Detect which cell encompasses the target text, then output its (X, Y) center coordinate. 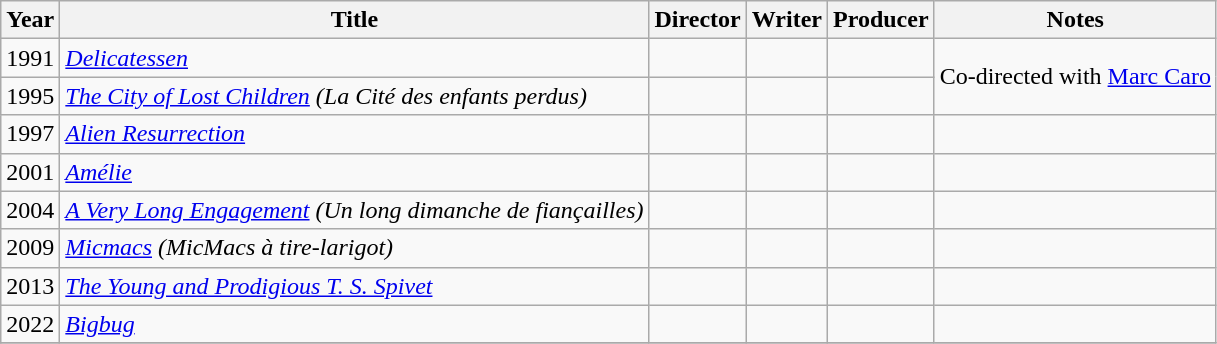
Director (698, 20)
Alien Resurrection (354, 134)
A Very Long Engagement (Un long dimanche de fiançailles) (354, 210)
2013 (30, 286)
Year (30, 20)
Title (354, 20)
Writer (786, 20)
Bigbug (354, 324)
Amélie (354, 172)
2009 (30, 248)
1995 (30, 96)
Delicatessen (354, 58)
Co-directed with Marc Caro (1075, 77)
1991 (30, 58)
Micmacs (MicMacs à tire-larigot) (354, 248)
Producer (882, 20)
The City of Lost Children (La Cité des enfants perdus) (354, 96)
2022 (30, 324)
Notes (1075, 20)
2004 (30, 210)
2001 (30, 172)
The Young and Prodigious T. S. Spivet (354, 286)
1997 (30, 134)
